Detect which cell encompasses the target text, then output its [X, Y] center coordinate. 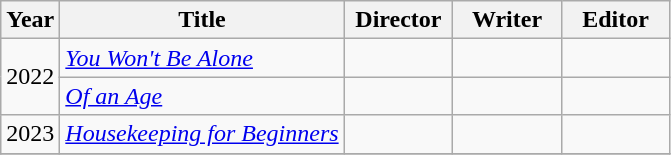
2022 [30, 77]
You Won't Be Alone [202, 58]
Title [202, 20]
Director [398, 20]
Of an Age [202, 96]
Editor [616, 20]
Year [30, 20]
Writer [508, 20]
Housekeeping for Beginners [202, 134]
2023 [30, 134]
